Extract the (X, Y) coordinate from the center of the cell holding the provided text.  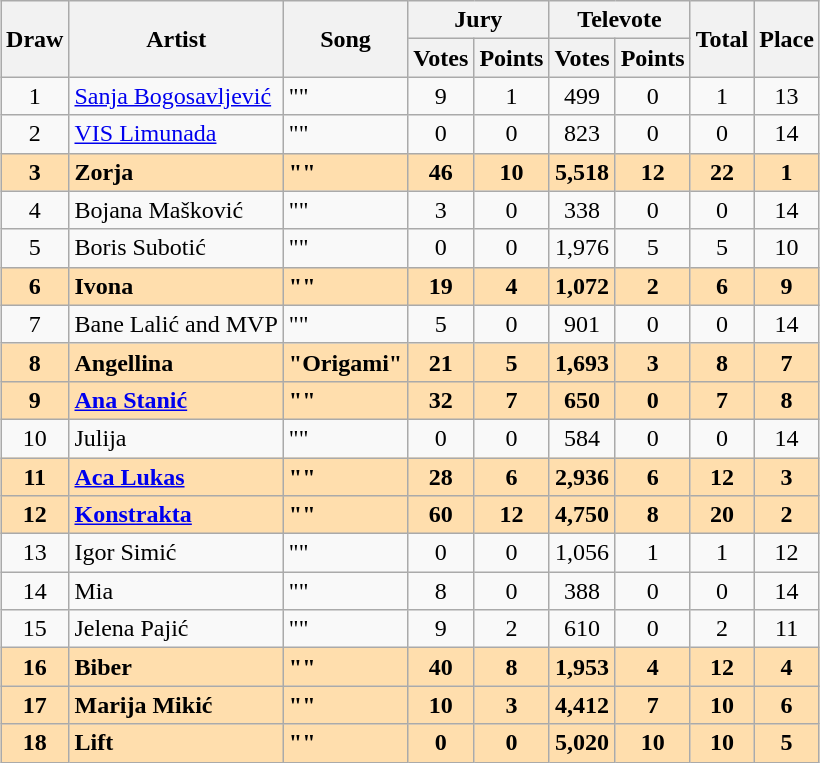
Sanja Bogosavljević (176, 96)
Draw (35, 39)
5,020 (582, 743)
610 (582, 629)
16 (35, 667)
VIS Limunada (176, 134)
20 (722, 515)
Bane Lalić and MVP (176, 324)
Jury (478, 20)
46 (441, 172)
19 (441, 286)
Mia (176, 591)
Ana Stanić (176, 400)
Julija (176, 438)
"Origami" (345, 362)
Televote (620, 20)
584 (582, 438)
40 (441, 667)
4,750 (582, 515)
388 (582, 591)
Boris Subotić (176, 248)
4,412 (582, 705)
18 (35, 743)
Total (722, 39)
Lift (176, 743)
22 (722, 172)
Place (787, 39)
1,976 (582, 248)
15 (35, 629)
499 (582, 96)
901 (582, 324)
2,936 (582, 477)
Bojana Mašković (176, 210)
1,056 (582, 553)
Angellina (176, 362)
21 (441, 362)
338 (582, 210)
5,518 (582, 172)
Jelena Pajić (176, 629)
Ivona (176, 286)
Artist (176, 39)
823 (582, 134)
1,953 (582, 667)
17 (35, 705)
Song (345, 39)
32 (441, 400)
650 (582, 400)
Aca Lukas (176, 477)
1,072 (582, 286)
Biber (176, 667)
60 (441, 515)
Konstrakta (176, 515)
Zorja (176, 172)
Igor Simić (176, 553)
Marija Mikić (176, 705)
28 (441, 477)
1,693 (582, 362)
